From the cell containing the given text, extract its center point as (x, y) coordinate. 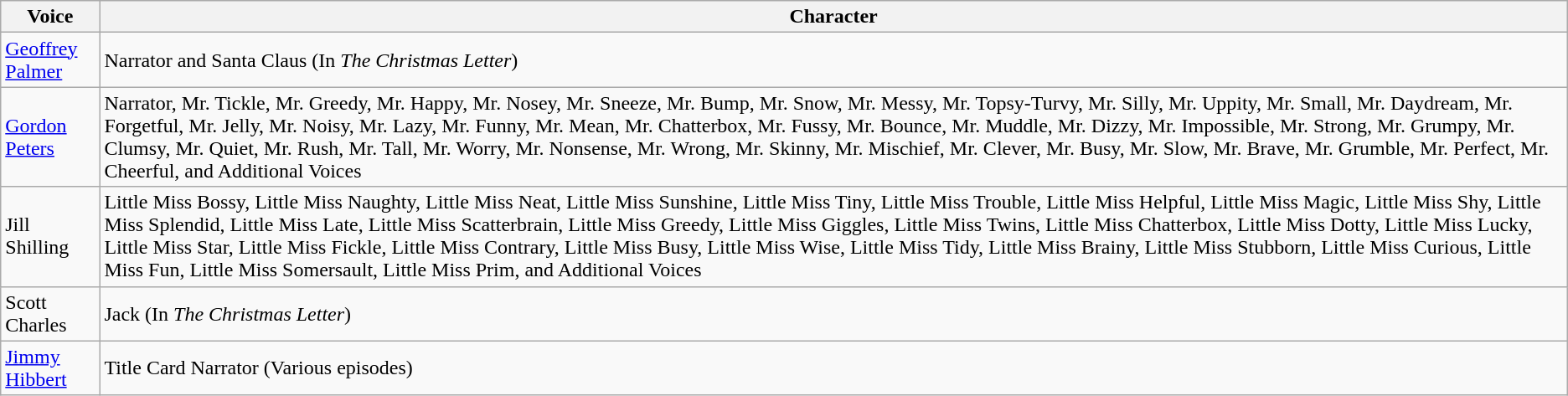
Scott Charles (50, 313)
Voice (50, 17)
Jack (In The Christmas Letter) (833, 313)
Narrator and Santa Claus (In The Christmas Letter) (833, 60)
Character (833, 17)
Title Card Narrator (Various episodes) (833, 368)
Gordon Peters (50, 137)
Geoffrey Palmer (50, 60)
Jimmy Hibbert (50, 368)
Jill Shilling (50, 236)
